Detect which cell encompasses the target text, then output its (X, Y) center coordinate. 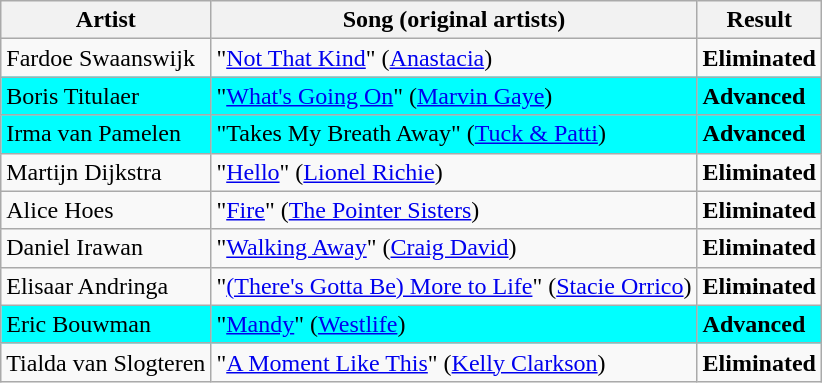
Martijn Dijkstra (106, 172)
Eric Bouwman (106, 324)
"Mandy" (Westlife) (454, 324)
"(There's Gotta Be) More to Life" (Stacie Orrico) (454, 286)
Alice Hoes (106, 210)
"Hello" (Lionel Richie) (454, 172)
"What's Going On" (Marvin Gaye) (454, 96)
"Not That Kind" (Anastacia) (454, 58)
Result (759, 20)
"Takes My Breath Away" (Tuck & Patti) (454, 134)
"Walking Away" (Craig David) (454, 248)
"Fire" (The Pointer Sisters) (454, 210)
"A Moment Like This" (Kelly Clarkson) (454, 362)
Elisaar Andringa (106, 286)
Tialda van Slogteren (106, 362)
Song (original artists) (454, 20)
Daniel Irawan (106, 248)
Artist (106, 20)
Fardoe Swaanswijk (106, 58)
Irma van Pamelen (106, 134)
Boris Titulaer (106, 96)
